From the cell containing the given text, extract its center point as [X, Y] coordinate. 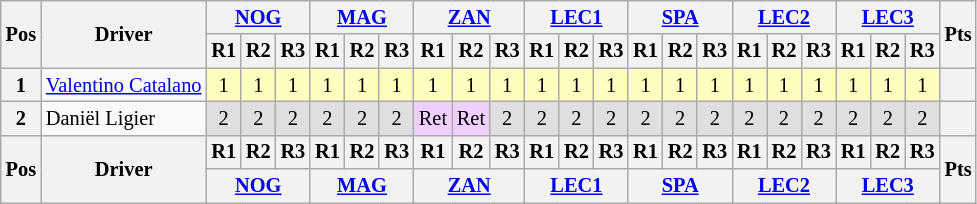
Daniël Ligier [124, 118]
Valentino Catalano [124, 85]
